Return the (x, y) coordinate for the center point of the cell that contains the specified text.  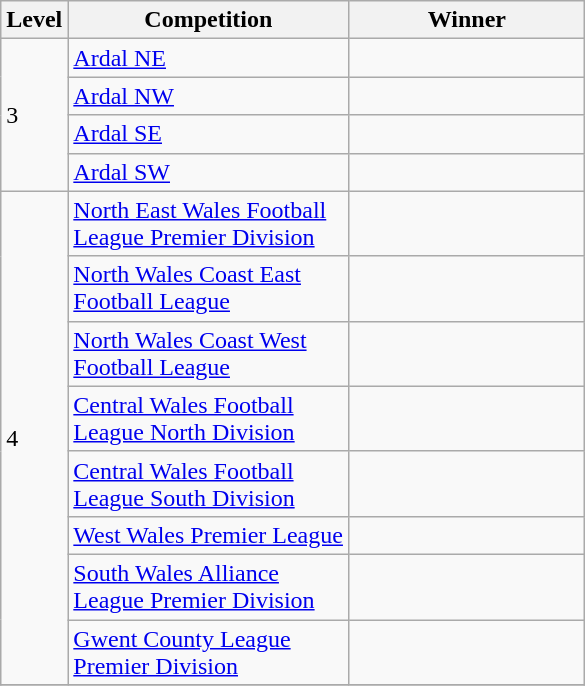
Level (34, 20)
Competition (208, 20)
North Wales Coast West Football League (208, 354)
Central Wales Football League South Division (208, 484)
South Wales Alliance League Premier Division (208, 586)
Ardal SE (208, 134)
4 (34, 438)
North Wales Coast East Football League (208, 288)
3 (34, 115)
West Wales Premier League (208, 535)
Ardal SW (208, 172)
North East Wales Football League Premier Division (208, 224)
Winner (467, 20)
Central Wales Football League North Division (208, 418)
Ardal NW (208, 96)
Gwent County League Premier Division (208, 652)
Ardal NE (208, 58)
